From the cell containing the given text, extract its center point as (x, y) coordinate. 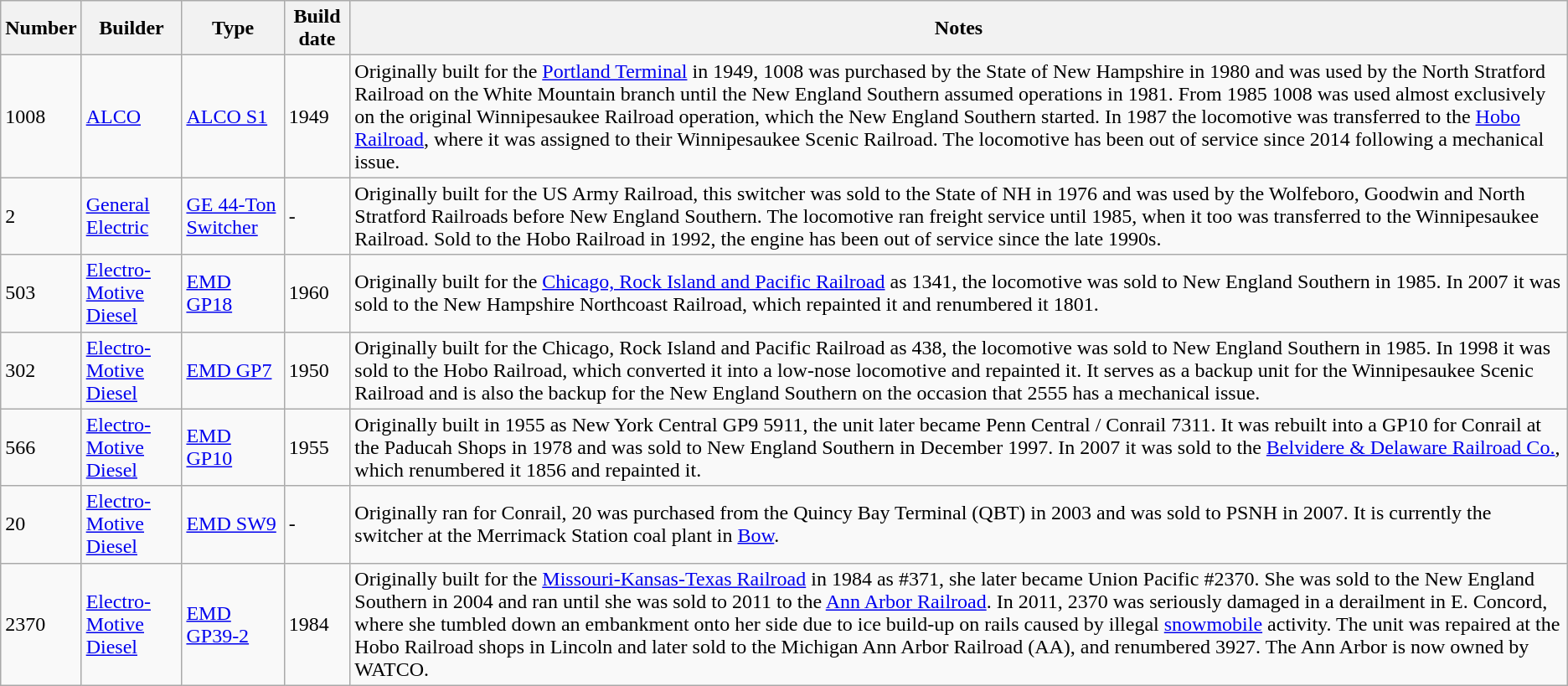
Notes (958, 28)
EMD GP18 (233, 293)
503 (41, 293)
GE 44-Ton Switcher (233, 216)
20 (41, 524)
General Electric (132, 216)
Number (41, 28)
2370 (41, 624)
302 (41, 370)
EMD GP39-2 (233, 624)
1984 (317, 624)
EMD SW9 (233, 524)
Builder (132, 28)
ALCO S1 (233, 116)
ALCO (132, 116)
Build date (317, 28)
1950 (317, 370)
1949 (317, 116)
1008 (41, 116)
Type (233, 28)
EMD GP10 (233, 447)
1960 (317, 293)
2 (41, 216)
566 (41, 447)
EMD GP7 (233, 370)
1955 (317, 447)
